Detect which cell encompasses the target text, then output its (X, Y) center coordinate. 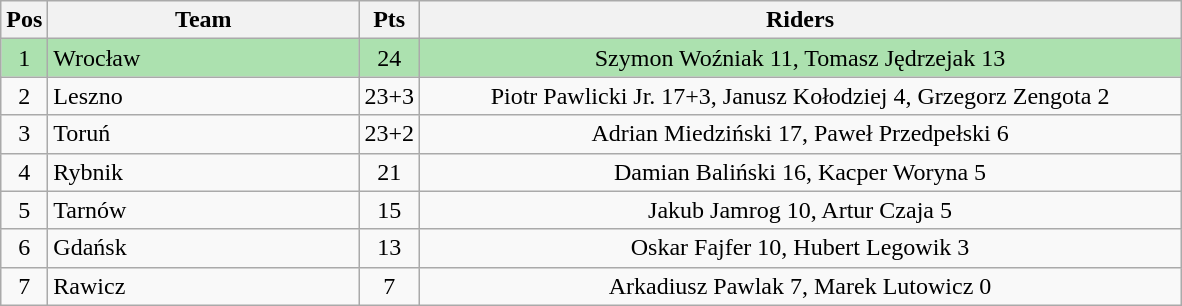
Tarnów (204, 210)
3 (24, 134)
4 (24, 172)
Oskar Fajfer 10, Hubert Legowik 3 (800, 248)
Toruń (204, 134)
Damian Baliński 16, Kacper Woryna 5 (800, 172)
Gdańsk (204, 248)
23+2 (390, 134)
Rawicz (204, 286)
Szymon Woźniak 11, Tomasz Jędrzejak 13 (800, 58)
Riders (800, 20)
Adrian Miedziński 17, Paweł Przedpełski 6 (800, 134)
13 (390, 248)
Leszno (204, 96)
24 (390, 58)
Team (204, 20)
Pts (390, 20)
6 (24, 248)
Arkadiusz Pawlak 7, Marek Lutowicz 0 (800, 286)
2 (24, 96)
5 (24, 210)
Pos (24, 20)
15 (390, 210)
21 (390, 172)
Jakub Jamrog 10, Artur Czaja 5 (800, 210)
1 (24, 58)
Rybnik (204, 172)
Wrocław (204, 58)
23+3 (390, 96)
Piotr Pawlicki Jr. 17+3, Janusz Kołodziej 4, Grzegorz Zengota 2 (800, 96)
